Scan for the cell matching the given text and deliver its [X, Y] coordinate at center. 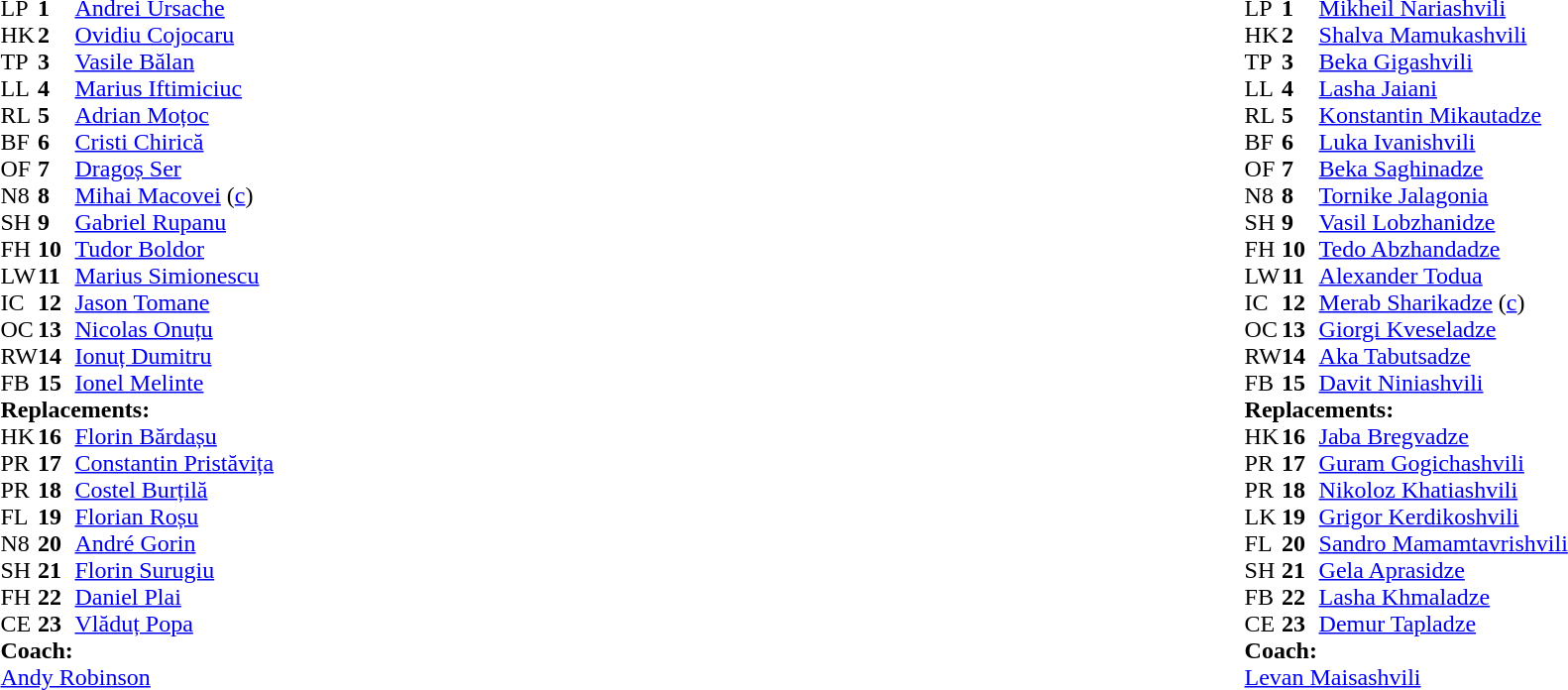
Jaba Bregvadze [1443, 436]
Aka Tabutsadze [1443, 357]
Ionel Melinte [174, 383]
Guram Gogichashvili [1443, 464]
Ionuț Dumitru [174, 357]
Vasile Bălan [174, 61]
Marius Iftimiciuc [174, 89]
Nikoloz Khatiashvili [1443, 490]
Tornike Jalagonia [1443, 196]
LK [1264, 517]
Shalva Mamukashvili [1443, 36]
Lasha Khmaladze [1443, 597]
Jason Tomane [174, 303]
Marius Simionescu [174, 276]
Daniel Plai [174, 597]
Tudor Boldor [174, 250]
Dragoș Ser [174, 169]
Luka Ivanishvili [1443, 143]
Nicolas Onuțu [174, 329]
Gela Aprasidze [1443, 571]
Lasha Jaiani [1443, 89]
Florian Roșu [174, 517]
Tedo Abzhandadze [1443, 250]
Mihai Macovei (c) [174, 196]
Alexander Todua [1443, 276]
Vasil Lobzhanidze [1443, 222]
Gabriel Rupanu [174, 222]
Florin Bărdașu [174, 436]
Grigor Kerdikoshvili [1443, 517]
Beka Gigashvili [1443, 61]
Cristi Chirică [174, 143]
Sandro Mamamtavrishvili [1443, 543]
André Gorin [174, 543]
Constantin Pristăvița [174, 464]
Vlăduț Popa [174, 625]
Ovidiu Cojocaru [174, 36]
Demur Tapladze [1443, 625]
Merab Sharikadze (c) [1443, 303]
Adrian Moțoc [174, 115]
Florin Surugiu [174, 571]
Beka Saghinadze [1443, 169]
Costel Burțilă [174, 490]
Davit Niniashvili [1443, 383]
Giorgi Kveseladze [1443, 329]
Konstantin Mikautadze [1443, 115]
